From the cell containing the given text, extract its center point as (x, y) coordinate. 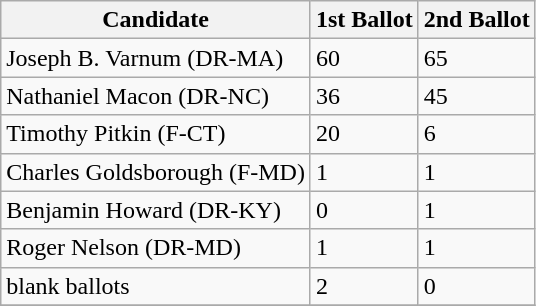
36 (364, 96)
60 (364, 58)
45 (476, 96)
Benjamin Howard (DR-KY) (156, 210)
Candidate (156, 20)
Charles Goldsborough (F-MD) (156, 172)
Nathaniel Macon (DR-NC) (156, 96)
Joseph B. Varnum (DR-MA) (156, 58)
6 (476, 134)
1st Ballot (364, 20)
Roger Nelson (DR-MD) (156, 248)
2nd Ballot (476, 20)
2 (364, 286)
65 (476, 58)
Timothy Pitkin (F-CT) (156, 134)
blank ballots (156, 286)
20 (364, 134)
